Locate the cell with the specified text and output its [X, Y] center coordinate. 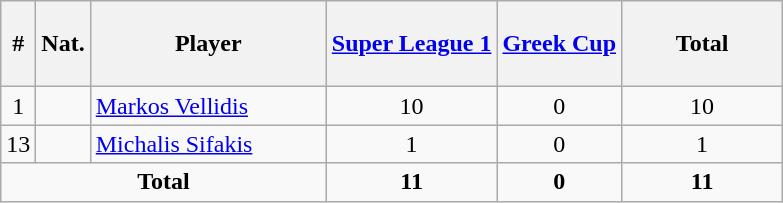
Nat. [63, 44]
Michalis Sifakis [208, 144]
Markos Vellidis [208, 106]
Super League 1 [412, 44]
# [18, 44]
Greek Cup [560, 44]
Player [208, 44]
13 [18, 144]
